Locate the cell with the specified text and output its [x, y] center coordinate. 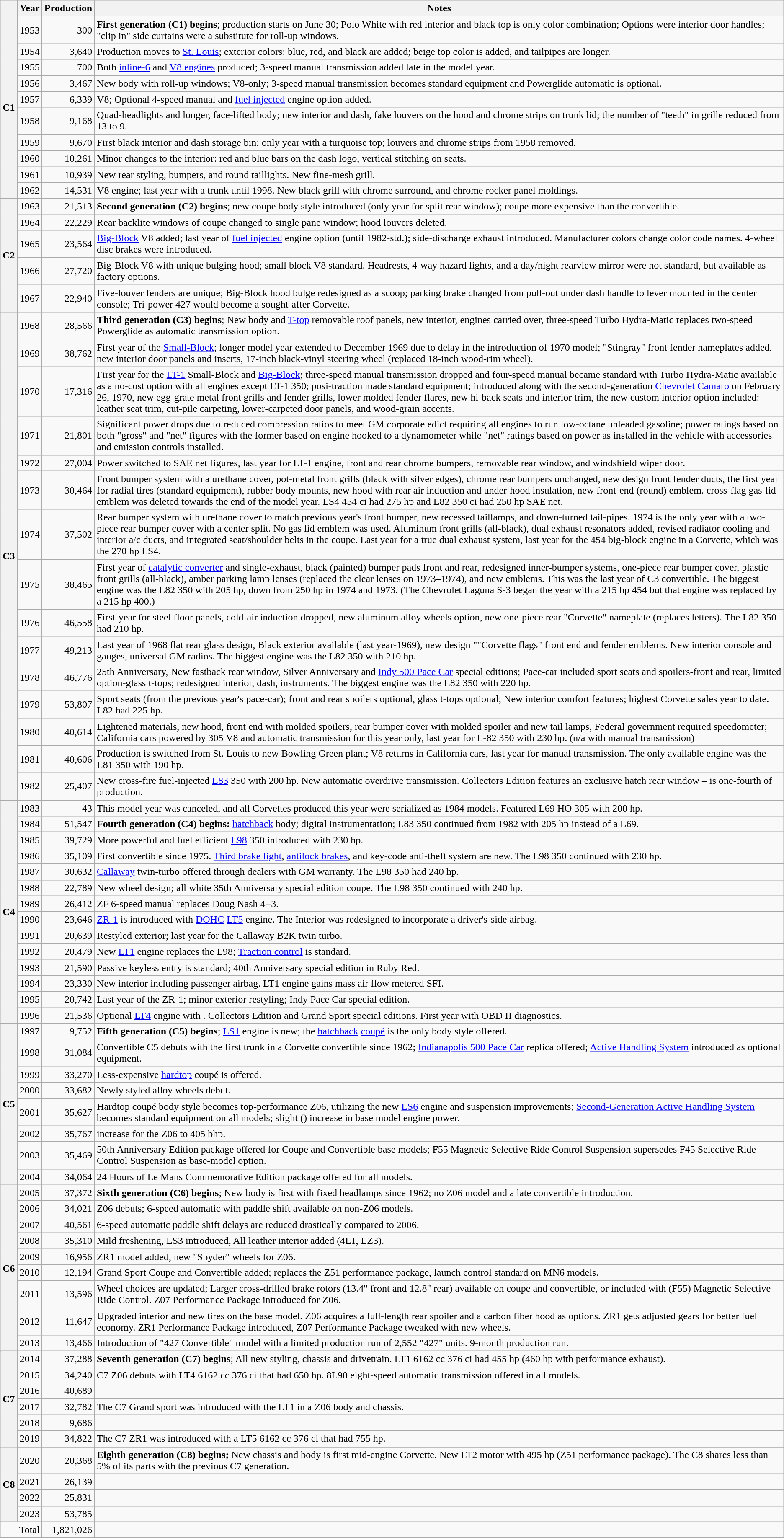
First black interior and dash storage bin; only year with a turquoise top; louvers and chrome strips from 1958 removed. [439, 142]
Production [68, 8]
1,821,026 [68, 1530]
ZF 6-speed manual replaces Doug Nash 4+3. [439, 904]
1971 [29, 436]
1999 [29, 1075]
C7 Z06 debuts with LT4 6162 cc 376 ci that had 650 hp. 8L90 eight-speed automatic transmission offered in all models. [439, 1375]
35,767 [68, 1134]
14,531 [68, 190]
25,407 [68, 787]
9,752 [68, 1031]
1983 [29, 808]
2001 [29, 1112]
300 [68, 30]
30,632 [68, 872]
20,639 [68, 936]
The C7 Grand sport was introduced with the LT1 in a Z06 body and chassis. [439, 1407]
39,729 [68, 840]
21,536 [68, 1015]
C5 [9, 1104]
40,689 [68, 1391]
1991 [29, 936]
1970 [29, 391]
1960 [29, 158]
C7 [9, 1399]
9,168 [68, 121]
23,646 [68, 920]
43 [68, 808]
40,561 [68, 1225]
2008 [29, 1241]
1953 [29, 30]
1969 [29, 353]
2019 [29, 1439]
1988 [29, 888]
2005 [29, 1193]
1956 [29, 83]
ZR-1 is introduced with DOHC LT5 engine. The Interior was redesigned to incorporate a driver's-side airbag. [439, 920]
Passive keyless entry is standard; 40th Anniversary special edition in Ruby Red. [439, 967]
53,785 [68, 1514]
Callaway twin-turbo offered through dealers with GM warranty. The L98 350 had 240 hp. [439, 872]
6-speed automatic paddle shift delays are reduced drastically compared to 2006. [439, 1225]
Restyled exterior; last year for the Callaway B2K twin turbo. [439, 936]
11,647 [68, 1321]
New LT1 engine replaces the L98; Traction control is standard. [439, 951]
1986 [29, 856]
2022 [29, 1498]
2012 [29, 1321]
1985 [29, 840]
32,782 [68, 1407]
34,021 [68, 1209]
Rear backlite windows of coupe changed to single pane window; hood louvers deleted. [439, 222]
1964 [29, 222]
C8 [9, 1484]
1978 [29, 677]
2017 [29, 1407]
37,372 [68, 1193]
1967 [29, 298]
C6 [9, 1268]
Sixth generation (C6) begins; New body is first with fixed headlamps since 1962; no Z06 model and a late convertible introduction. [439, 1193]
22,940 [68, 298]
10,939 [68, 174]
Notes [439, 8]
40,614 [68, 732]
1995 [29, 999]
1997 [29, 1031]
20,479 [68, 951]
49,213 [68, 650]
New interior including passenger airbag. LT1 engine gains mass air flow metered SFI. [439, 983]
30,464 [68, 490]
23,330 [68, 983]
New rear styling, bumpers, and round taillights. New fine-mesh grill. [439, 174]
35,627 [68, 1112]
33,682 [68, 1091]
21,590 [68, 967]
C2 [9, 255]
46,558 [68, 623]
1977 [29, 650]
New body with roll-up windows; V8-only; 3-speed manual transmission becomes standard equipment and Powerglide automatic is optional. [439, 83]
27,720 [68, 271]
1962 [29, 190]
1990 [29, 920]
Z06 debuts; 6-speed automatic with paddle shift available on non-Z06 models. [439, 1209]
51,547 [68, 824]
1993 [29, 967]
2000 [29, 1091]
28,566 [68, 326]
1966 [29, 271]
Both inline-6 and V8 engines produced; 3-speed manual transmission added late in the model year. [439, 67]
10,261 [68, 158]
2014 [29, 1359]
20,742 [68, 999]
V8; Optional 4-speed manual and fuel injected engine option added. [439, 99]
23,564 [68, 244]
9,670 [68, 142]
2021 [29, 1482]
1989 [29, 904]
40,606 [68, 759]
3,640 [68, 52]
1961 [29, 174]
37,288 [68, 1359]
2018 [29, 1423]
Grand Sport Coupe and Convertible added; replaces the Z51 performance package, launch control standard on MN6 models. [439, 1272]
2013 [29, 1343]
24 Hours of Le Mans Commemorative Edition package offered for all models. [439, 1177]
2002 [29, 1134]
Seventh generation (C7) begins; All new styling, chassis and drivetrain. LT1 6162 cc 376 ci had 455 hp (460 hp with performance exhaust). [439, 1359]
2020 [29, 1460]
25,831 [68, 1498]
21,513 [68, 206]
Second generation (C2) begins; new coupe body style introduced (only year for split rear window); coupe more expensive than the convertible. [439, 206]
1968 [29, 326]
1980 [29, 732]
2016 [29, 1391]
Total [21, 1530]
34,240 [68, 1375]
2015 [29, 1375]
1972 [29, 463]
Power switched to SAE net figures, last year for LT-1 engine, front and rear chrome bumpers, removable rear window, and windshield wiper door. [439, 463]
More powerful and fuel efficient L98 350 introduced with 230 hp. [439, 840]
35,469 [68, 1155]
35,310 [68, 1241]
2003 [29, 1155]
1987 [29, 872]
Newly styled alloy wheels debut. [439, 1091]
1976 [29, 623]
1955 [29, 67]
34,064 [68, 1177]
Optional LT4 engine with . Collectors Edition and Grand Sport special editions. First year with OBD II diagnostics. [439, 1015]
Fifth generation (C5) begins; LS1 engine is new; the hatchback coupé is the only body style offered. [439, 1031]
37,502 [68, 535]
1973 [29, 490]
Last year of the ZR-1; minor exterior restyling; Indy Pace Car special edition. [439, 999]
V8 engine; last year with a trunk until 1998. New black grill with chrome surround, and chrome rocker panel moldings. [439, 190]
20,368 [68, 1460]
12,194 [68, 1272]
16,956 [68, 1256]
Mild freshening, LS3 introduced, All leather interior added (4LT, LZ3). [439, 1241]
31,084 [68, 1053]
1982 [29, 787]
This model year was canceled, and all Corvettes produced this year were serialized as 1984 models. Featured L69 HO 305 with 200 hp. [439, 808]
Production moves to St. Louis; exterior colors: blue, red, and black are added; beige top color is added, and tailpipes are longer. [439, 52]
C3 [9, 556]
Introduction of "427 Convertible" model with a limited production run of 2,552 "427" units. 9-month production run. [439, 1343]
1959 [29, 142]
ZR1 model added, new "Spyder" wheels for Z06. [439, 1256]
1965 [29, 244]
1974 [29, 535]
1981 [29, 759]
9,686 [68, 1423]
21,801 [68, 436]
13,466 [68, 1343]
increase for the Z06 to 405 bhp. [439, 1134]
26,412 [68, 904]
2023 [29, 1514]
33,270 [68, 1075]
Year [29, 8]
1979 [29, 705]
22,229 [68, 222]
700 [68, 67]
38,762 [68, 353]
The C7 ZR1 was introduced with a LT5 6162 cc 376 ci that had 755 hp. [439, 1439]
C1 [9, 107]
1963 [29, 206]
Less-expensive hardtop coupé is offered. [439, 1075]
46,776 [68, 677]
6,339 [68, 99]
2009 [29, 1256]
1996 [29, 1015]
2007 [29, 1225]
1957 [29, 99]
First convertible since 1975. Third brake light, antilock brakes, and key-code anti-theft system are new. The L98 350 continued with 230 hp. [439, 856]
2006 [29, 1209]
27,004 [68, 463]
13,596 [68, 1294]
1954 [29, 52]
1992 [29, 951]
34,822 [68, 1439]
2004 [29, 1177]
1975 [29, 584]
38,465 [68, 584]
26,139 [68, 1482]
22,789 [68, 888]
New wheel design; all white 35th Anniversary special edition coupe. The L98 350 continued with 240 hp. [439, 888]
2011 [29, 1294]
Minor changes to the interior: red and blue bars on the dash logo, vertical stitching on seats. [439, 158]
1958 [29, 121]
53,807 [68, 705]
1994 [29, 983]
3,467 [68, 83]
17,316 [68, 391]
2010 [29, 1272]
C4 [9, 912]
Fourth generation (C4) begins: hatchback body; digital instrumentation; L83 350 continued from 1982 with 205 hp instead of a L69. [439, 824]
35,109 [68, 856]
1984 [29, 824]
1998 [29, 1053]
